Capture the cell that displays the provided text and extract its [X, Y] central coordinate. 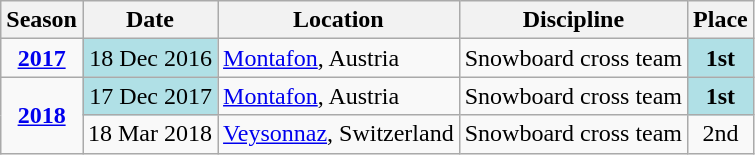
Season [42, 20]
Date [150, 20]
Veysonnaz, Switzerland [339, 134]
Location [339, 20]
2018 [42, 115]
Discipline [573, 20]
18 Mar 2018 [150, 134]
17 Dec 2017 [150, 96]
Place [721, 20]
2nd [721, 134]
2017 [42, 58]
18 Dec 2016 [150, 58]
